Return [X, Y] of the center of cell containing provided text 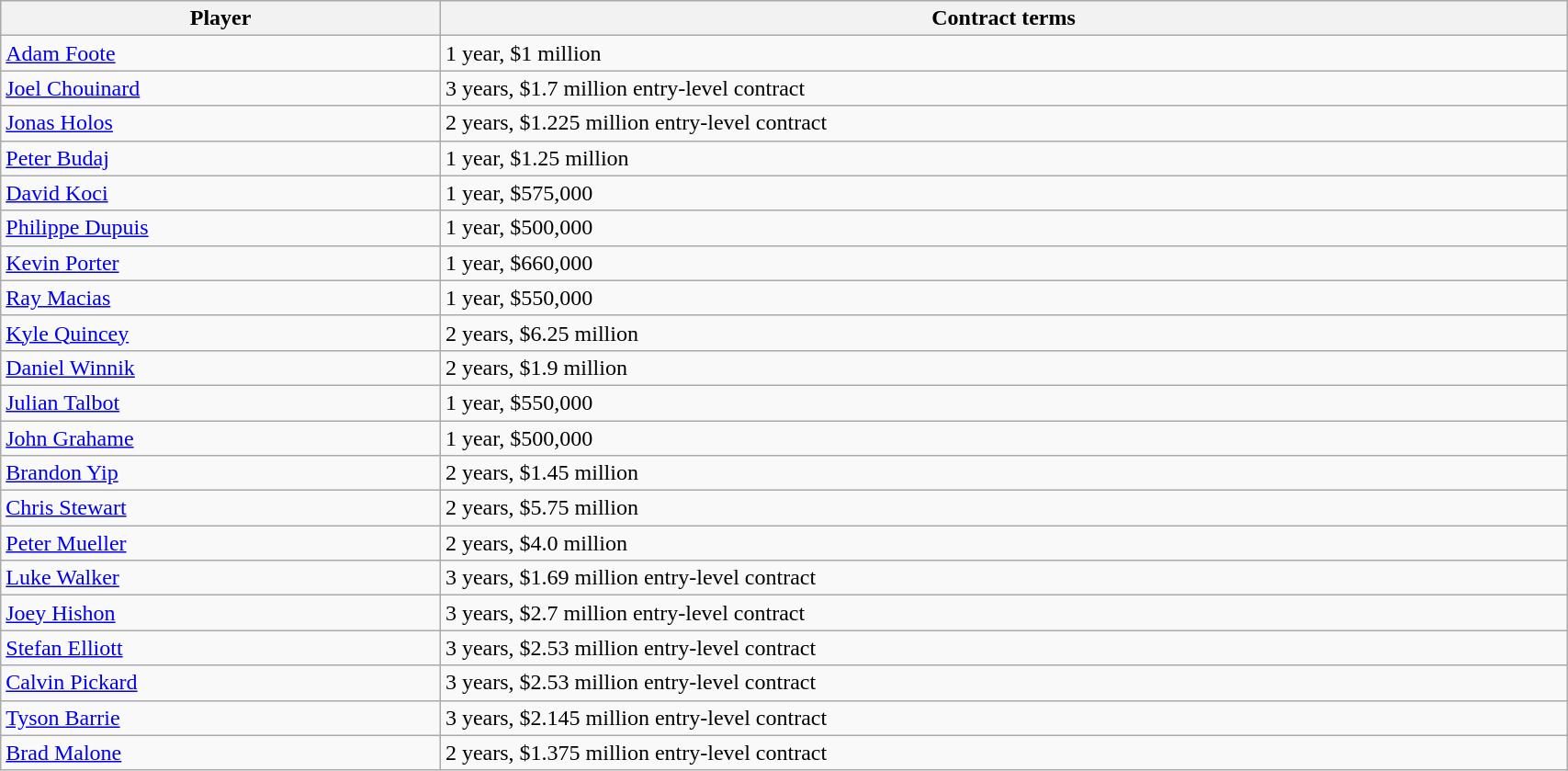
Calvin Pickard [220, 683]
1 year, $1 million [1003, 53]
1 year, $660,000 [1003, 263]
David Koci [220, 193]
3 years, $1.7 million entry-level contract [1003, 88]
Daniel Winnik [220, 368]
Brad Malone [220, 753]
Adam Foote [220, 53]
2 years, $1.375 million entry-level contract [1003, 753]
Chris Stewart [220, 508]
Stefan Elliott [220, 648]
2 years, $1.9 million [1003, 368]
2 years, $5.75 million [1003, 508]
Contract terms [1003, 18]
2 years, $1.225 million entry-level contract [1003, 123]
Jonas Holos [220, 123]
Peter Budaj [220, 158]
1 year, $575,000 [1003, 193]
Julian Talbot [220, 403]
Peter Mueller [220, 543]
Player [220, 18]
2 years, $4.0 million [1003, 543]
John Grahame [220, 438]
Luke Walker [220, 578]
1 year, $1.25 million [1003, 158]
Brandon Yip [220, 473]
Kyle Quincey [220, 333]
2 years, $1.45 million [1003, 473]
3 years, $1.69 million entry-level contract [1003, 578]
Tyson Barrie [220, 718]
Ray Macias [220, 298]
3 years, $2.145 million entry-level contract [1003, 718]
3 years, $2.7 million entry-level contract [1003, 613]
2 years, $6.25 million [1003, 333]
Philippe Dupuis [220, 228]
Joey Hishon [220, 613]
Kevin Porter [220, 263]
Joel Chouinard [220, 88]
